Capture the cell that displays the provided text and extract its (X, Y) central coordinate. 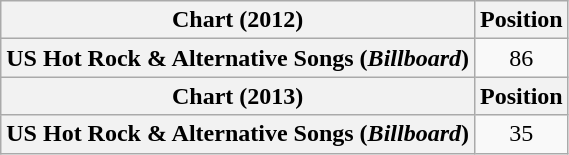
86 (521, 58)
35 (521, 134)
Chart (2012) (238, 20)
Chart (2013) (238, 96)
